Return (X, Y) of the center of cell containing provided text 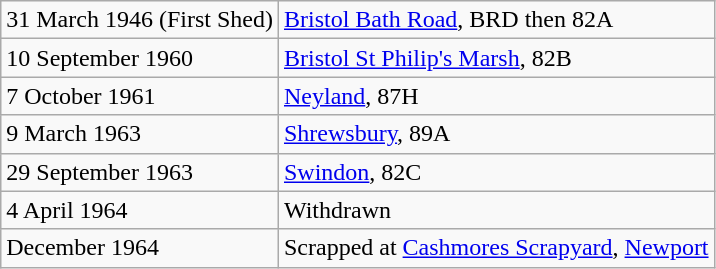
Bristol Bath Road, BRD then 82A (496, 20)
Shrewsbury, 89A (496, 134)
7 October 1961 (140, 96)
31 March 1946 (First Shed) (140, 20)
December 1964 (140, 248)
4 April 1964 (140, 210)
9 March 1963 (140, 134)
10 September 1960 (140, 58)
Bristol St Philip's Marsh, 82B (496, 58)
Swindon, 82C (496, 172)
Withdrawn (496, 210)
29 September 1963 (140, 172)
Neyland, 87H (496, 96)
Scrapped at Cashmores Scrapyard, Newport (496, 248)
